Return the [x, y] coordinate for the center point of the cell that contains the specified text.  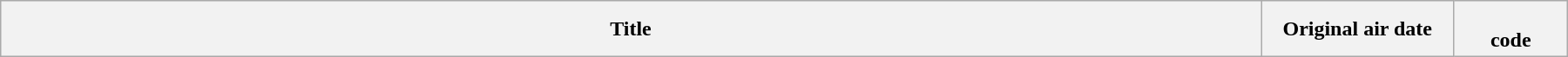
Title [631, 29]
code [1511, 29]
Original air date [1357, 29]
